Return the (x, y) coordinate for the center point of the cell that contains the specified text.  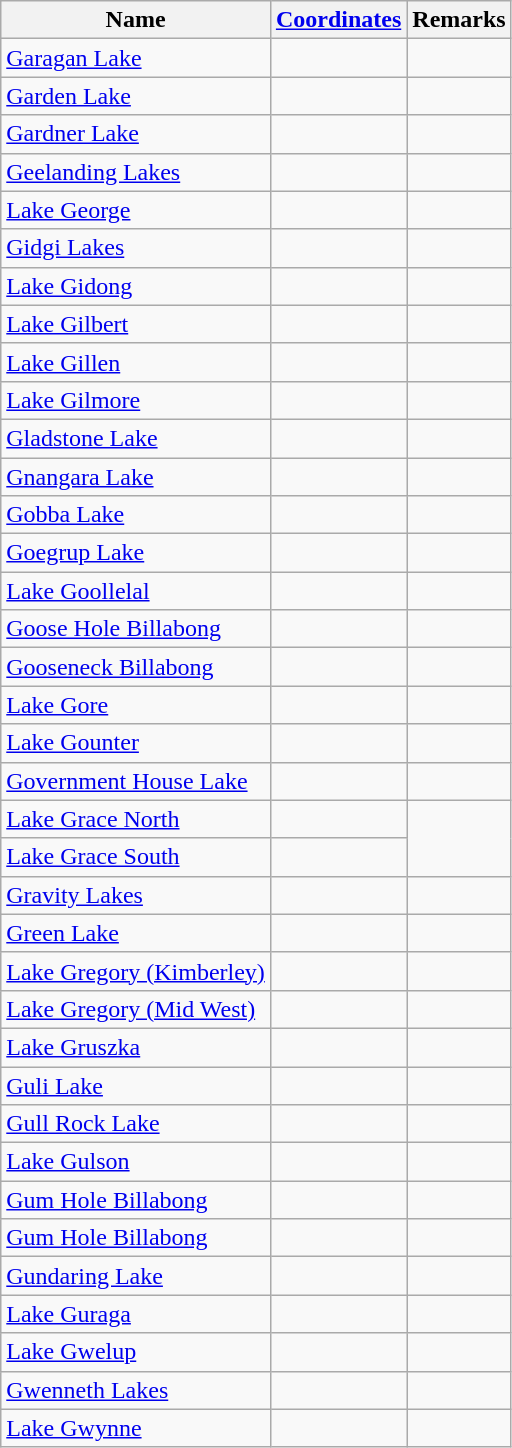
Gardner Lake (136, 134)
Lake Gwynne (136, 1428)
Green Lake (136, 933)
Gladstone Lake (136, 438)
Gundaring Lake (136, 1276)
Lake Gilbert (136, 324)
Gooseneck Billabong (136, 667)
Garagan Lake (136, 58)
Lake Gwelup (136, 1352)
Lake Gruszka (136, 1047)
Gobba Lake (136, 515)
Lake George (136, 210)
Geelanding Lakes (136, 172)
Lake Gregory (Mid West) (136, 1009)
Gwenneth Lakes (136, 1390)
Lake Gregory (Kimberley) (136, 971)
Lake Gore (136, 705)
Government House Lake (136, 781)
Garden Lake (136, 96)
Gnangara Lake (136, 477)
Lake Goollelal (136, 591)
Gravity Lakes (136, 895)
Gidgi Lakes (136, 248)
Remarks (459, 20)
Coordinates (338, 20)
Name (136, 20)
Lake Guraga (136, 1314)
Lake Gounter (136, 743)
Guli Lake (136, 1085)
Lake Gilmore (136, 400)
Lake Gulson (136, 1162)
Lake Gidong (136, 286)
Lake Grace North (136, 819)
Lake Grace South (136, 857)
Goegrup Lake (136, 553)
Gull Rock Lake (136, 1124)
Goose Hole Billabong (136, 629)
Lake Gillen (136, 362)
